From the cell containing the given text, extract its center point as [X, Y] coordinate. 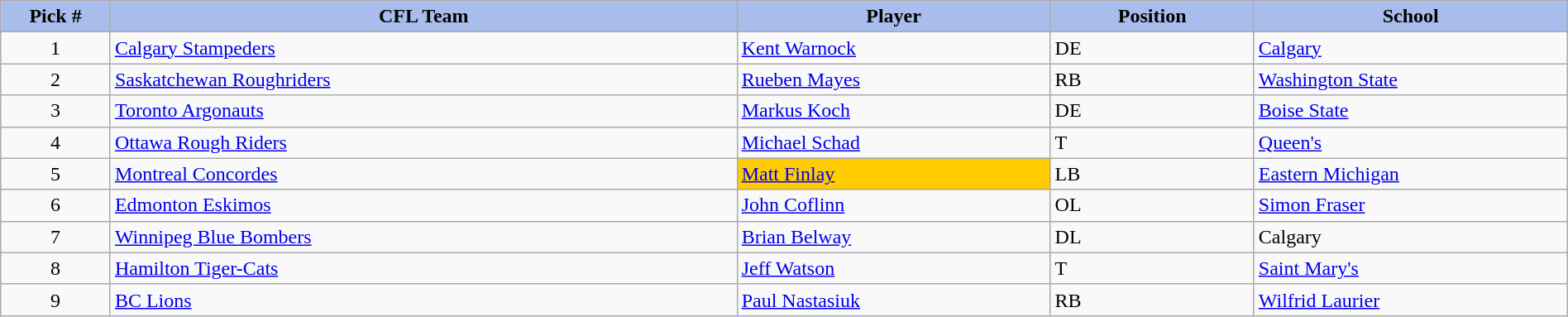
5 [56, 174]
Queen's [1411, 142]
Matt Finlay [893, 174]
Position [1152, 17]
Rueben Mayes [893, 79]
LB [1152, 174]
Paul Nastasiuk [893, 300]
Calgary Stampeders [423, 48]
Eastern Michigan [1411, 174]
8 [56, 268]
Montreal Concordes [423, 174]
Pick # [56, 17]
Washington State [1411, 79]
Winnipeg Blue Bombers [423, 237]
6 [56, 205]
CFL Team [423, 17]
School [1411, 17]
Boise State [1411, 111]
Edmonton Eskimos [423, 205]
Jeff Watson [893, 268]
3 [56, 111]
Hamilton Tiger-Cats [423, 268]
Wilfrid Laurier [1411, 300]
Player [893, 17]
John Coflinn [893, 205]
Toronto Argonauts [423, 111]
Ottawa Rough Riders [423, 142]
4 [56, 142]
1 [56, 48]
OL [1152, 205]
Brian Belway [893, 237]
Saskatchewan Roughriders [423, 79]
Kent Warnock [893, 48]
Michael Schad [893, 142]
Markus Koch [893, 111]
9 [56, 300]
DL [1152, 237]
7 [56, 237]
BC Lions [423, 300]
Simon Fraser [1411, 205]
2 [56, 79]
Saint Mary's [1411, 268]
